Pinpoint the cell where the given text exists, returning its (X, Y) midpoint coordinate. 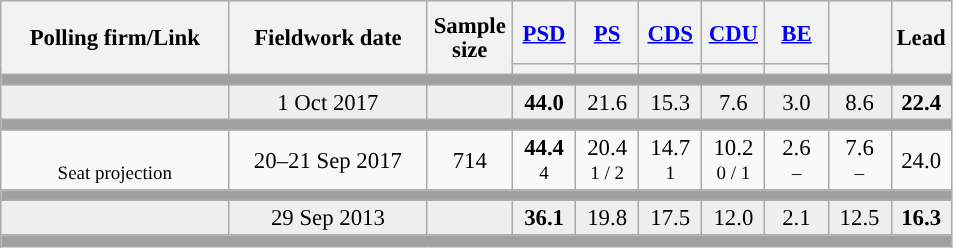
24.0 (921, 160)
1 Oct 2017 (328, 102)
17.5 (670, 218)
BE (796, 32)
44.0 (544, 102)
21.6 (608, 102)
Lead (921, 38)
20–21 Sep 2017 (328, 160)
Seat projection (115, 160)
29 Sep 2013 (328, 218)
Polling firm/Link (115, 38)
20.41 / 2 (608, 160)
19.8 (608, 218)
7.6– (860, 160)
15.3 (670, 102)
36.1 (544, 218)
12.5 (860, 218)
714 (470, 160)
7.6 (734, 102)
22.4 (921, 102)
PS (608, 32)
16.3 (921, 218)
2.6– (796, 160)
12.0 (734, 218)
CDS (670, 32)
Sample size (470, 38)
CDU (734, 32)
PSD (544, 32)
10.20 / 1 (734, 160)
3.0 (796, 102)
2.1 (796, 218)
8.6 (860, 102)
44.44 (544, 160)
14.71 (670, 160)
Fieldwork date (328, 38)
